Find where the given text appears and provide that cell's center as [x, y] coordinate. 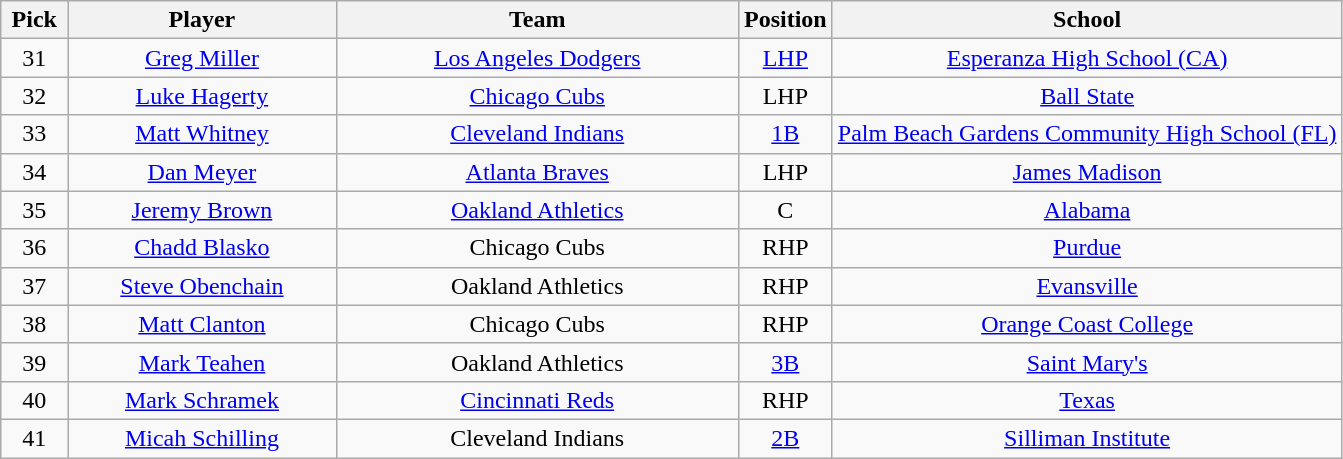
34 [34, 172]
Pick [34, 20]
Evansville [1087, 286]
39 [34, 362]
Position [785, 20]
35 [34, 210]
36 [34, 248]
Esperanza High School (CA) [1087, 58]
1B [785, 134]
Steve Obenchain [202, 286]
Greg Miller [202, 58]
Matt Clanton [202, 324]
Saint Mary's [1087, 362]
40 [34, 400]
Matt Whitney [202, 134]
33 [34, 134]
32 [34, 96]
Purdue [1087, 248]
Mark Schramek [202, 400]
Jeremy Brown [202, 210]
38 [34, 324]
Los Angeles Dodgers [537, 58]
41 [34, 438]
Mark Teahen [202, 362]
Texas [1087, 400]
Atlanta Braves [537, 172]
Player [202, 20]
2B [785, 438]
Dan Meyer [202, 172]
Palm Beach Gardens Community High School (FL) [1087, 134]
Team [537, 20]
37 [34, 286]
Micah Schilling [202, 438]
Orange Coast College [1087, 324]
Silliman Institute [1087, 438]
Cincinnati Reds [537, 400]
Alabama [1087, 210]
31 [34, 58]
Chadd Blasko [202, 248]
3B [785, 362]
James Madison [1087, 172]
C [785, 210]
Ball State [1087, 96]
School [1087, 20]
Luke Hagerty [202, 96]
